Locate the cell with the specified text and output its [x, y] center coordinate. 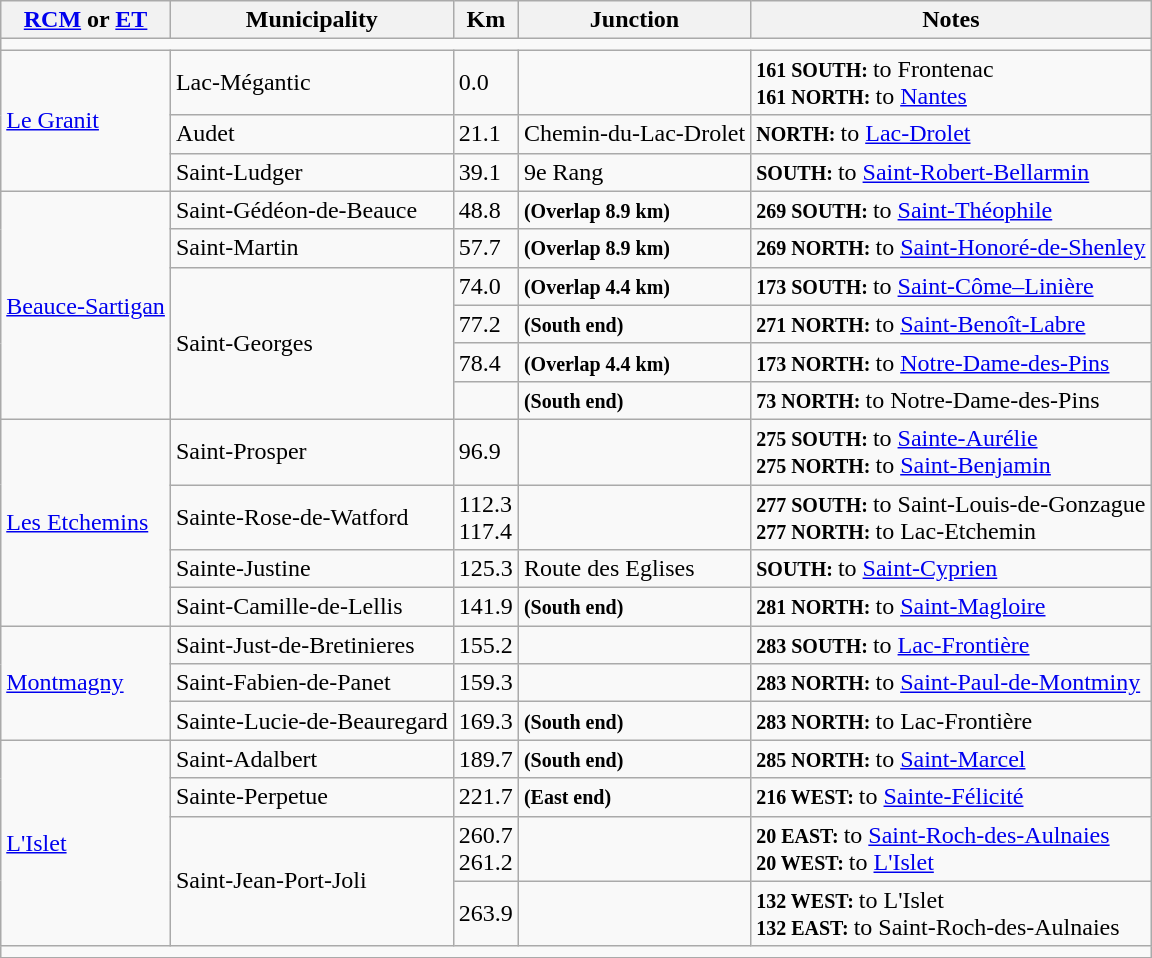
141.9 [486, 607]
269 NORTH: to Saint-Honoré-de-Shenley [951, 248]
Route des Eglises [634, 569]
Montmagny [86, 683]
20 EAST: to Saint-Roch-des-Aulnaies 20 WEST: to L'Islet [951, 848]
Audet [312, 134]
Sainte-Rose-de-Watford [312, 516]
Saint-Jean-Port-Joli [312, 881]
Saint-Martin [312, 248]
57.7 [486, 248]
Municipality [312, 20]
Sainte-Lucie-de-Beauregard [312, 721]
Saint-Just-de-Bretinieres [312, 645]
Notes [951, 20]
Saint-Gédéon-de-Beauce [312, 210]
189.7 [486, 759]
78.4 [486, 362]
216 WEST: to Sainte-Félicité [951, 797]
Sainte-Justine [312, 569]
281 NORTH: to Saint-Magloire [951, 607]
SOUTH: to Saint-Cyprien [951, 569]
112.3 117.4 [486, 516]
173 NORTH: to Notre-Dame-des-Pins [951, 362]
132 WEST: to L'Islet 132 EAST: to Saint-Roch-des-Aulnaies [951, 914]
SOUTH: to Saint-Robert-Bellarmin [951, 172]
RCM or ET [86, 20]
159.3 [486, 683]
161 SOUTH: to Frontenac 161 NORTH: to Nantes [951, 82]
Saint-Georges [312, 343]
9e Rang [634, 172]
Saint-Camille-de-Lellis [312, 607]
221.7 [486, 797]
39.1 [486, 172]
283 SOUTH: to Lac-Frontière [951, 645]
263.9 [486, 914]
NORTH: to Lac-Drolet [951, 134]
Beauce-Sartigan [86, 305]
269 SOUTH: to Saint-Théophile [951, 210]
Chemin-du-Lac-Drolet [634, 134]
Km [486, 20]
125.3 [486, 569]
169.3 [486, 721]
283 NORTH: to Saint-Paul-de-Montminy [951, 683]
260.7 261.2 [486, 848]
155.2 [486, 645]
275 SOUTH: to Sainte-Aurélie 275 NORTH: to Saint-Benjamin [951, 452]
173 SOUTH: to Saint-Côme–Linière [951, 286]
73 NORTH: to Notre-Dame-des-Pins [951, 400]
96.9 [486, 452]
48.8 [486, 210]
Le Granit [86, 120]
283 NORTH: to Lac-Frontière [951, 721]
Saint-Ludger [312, 172]
(East end) [634, 797]
74.0 [486, 286]
Lac-Mégantic [312, 82]
Saint-Adalbert [312, 759]
Saint-Fabien-de-Panet [312, 683]
285 NORTH: to Saint-Marcel [951, 759]
L'Islet [86, 843]
Les Etchemins [86, 522]
77.2 [486, 324]
Sainte-Perpetue [312, 797]
Junction [634, 20]
21.1 [486, 134]
0.0 [486, 82]
271 NORTH: to Saint-Benoît-Labre [951, 324]
277 SOUTH: to Saint-Louis-de-Gonzague 277 NORTH: to Lac-Etchemin [951, 516]
Saint-Prosper [312, 452]
